Locate the cell with the specified text and output its [x, y] center coordinate. 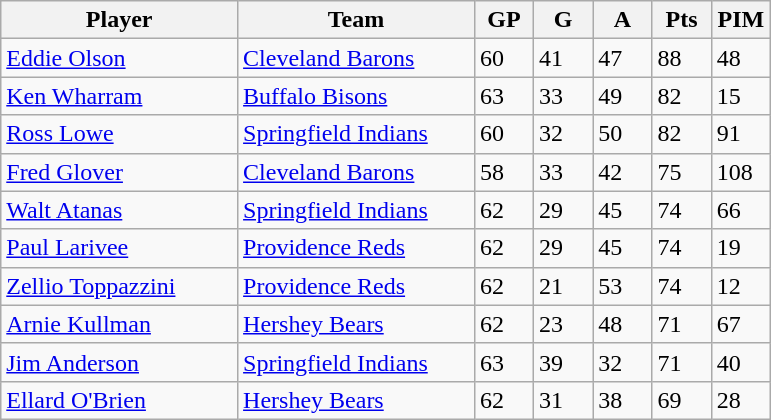
G [564, 20]
Ellard O'Brien [120, 400]
Fred Glover [120, 172]
Paul Larivee [120, 248]
PIM [740, 20]
49 [622, 96]
A [622, 20]
Walt Atanas [120, 210]
Eddie Olson [120, 58]
39 [564, 362]
Arnie Kullman [120, 324]
67 [740, 324]
28 [740, 400]
GP [504, 20]
66 [740, 210]
47 [622, 58]
53 [622, 286]
21 [564, 286]
40 [740, 362]
Ross Lowe [120, 134]
15 [740, 96]
31 [564, 400]
75 [682, 172]
42 [622, 172]
Jim Anderson [120, 362]
38 [622, 400]
108 [740, 172]
Buffalo Bisons [356, 96]
50 [622, 134]
12 [740, 286]
Ken Wharram [120, 96]
91 [740, 134]
Team [356, 20]
Pts [682, 20]
23 [564, 324]
Player [120, 20]
41 [564, 58]
88 [682, 58]
Zellio Toppazzini [120, 286]
19 [740, 248]
69 [682, 400]
58 [504, 172]
